Identify which cell holds the provided text, then report its [x, y] central coordinate. 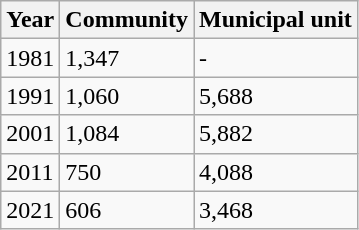
- [276, 58]
1981 [30, 58]
750 [127, 172]
5,882 [276, 134]
Year [30, 20]
4,088 [276, 172]
Community [127, 20]
2021 [30, 210]
2011 [30, 172]
5,688 [276, 96]
1,060 [127, 96]
1991 [30, 96]
2001 [30, 134]
Municipal unit [276, 20]
3,468 [276, 210]
606 [127, 210]
1,084 [127, 134]
1,347 [127, 58]
